Determine the [X, Y] coordinate at the center of the cell enclosing the given text.  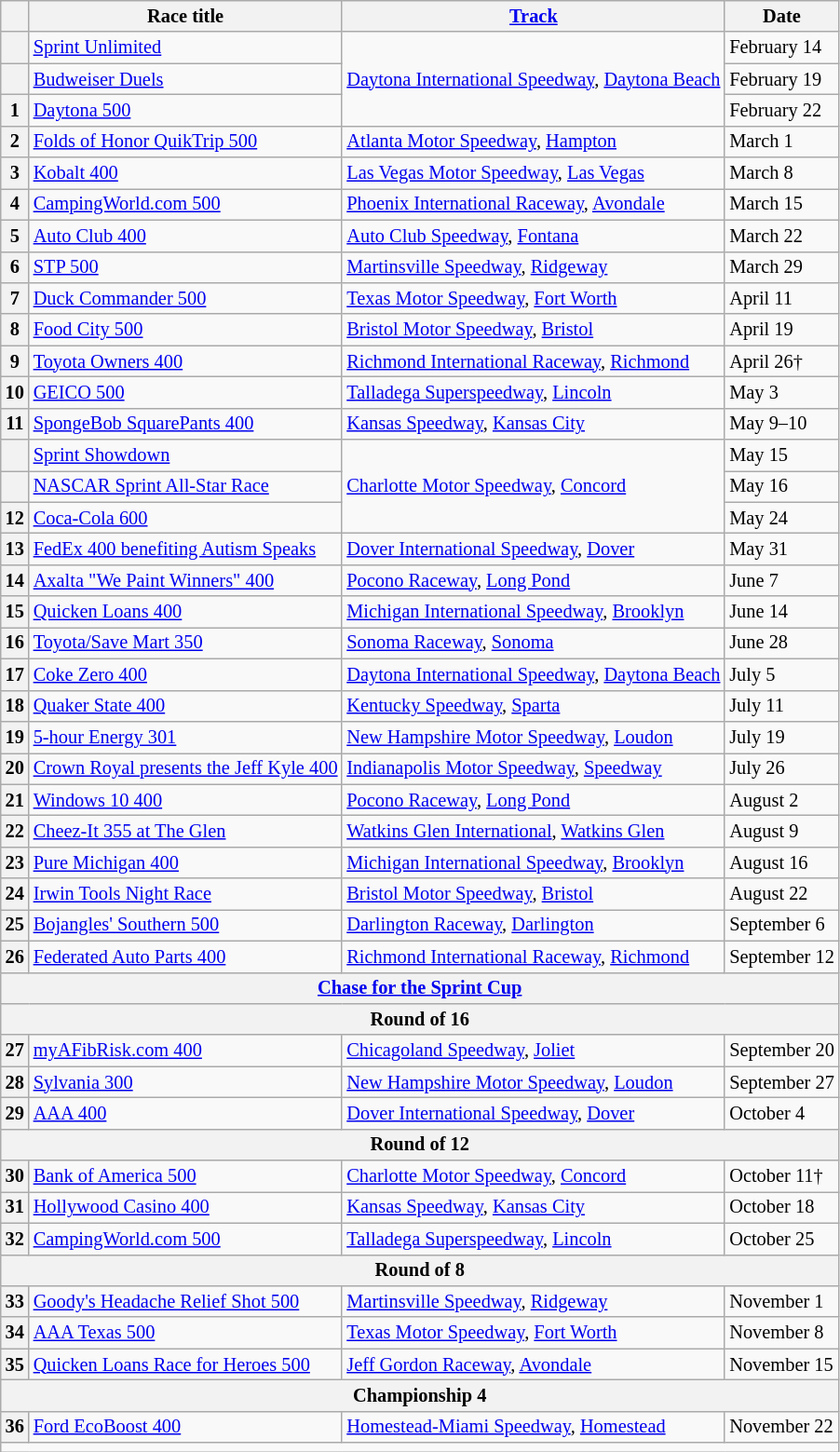
March 8 [781, 173]
March 29 [781, 267]
April 19 [781, 330]
Sylvania 300 [186, 1082]
11 [15, 424]
May 31 [781, 549]
August 2 [781, 800]
19 [15, 737]
June 7 [781, 580]
2 [15, 142]
May 15 [781, 455]
36 [15, 1427]
Kentucky Speedway, Sparta [533, 706]
September 20 [781, 1051]
Kobalt 400 [186, 173]
8 [15, 330]
February 14 [781, 47]
Quicken Loans 400 [186, 612]
November 8 [781, 1333]
STP 500 [186, 267]
March 1 [781, 142]
24 [15, 894]
Coca-Cola 600 [186, 518]
February 19 [781, 79]
Pure Michigan 400 [186, 862]
Hollywood Casino 400 [186, 1207]
33 [15, 1301]
Sonoma Raceway, Sonoma [533, 643]
May 9–10 [781, 424]
Toyota/Save Mart 350 [186, 643]
Toyota Owners 400 [186, 361]
Axalta "We Paint Winners" 400 [186, 580]
27 [15, 1051]
April 11 [781, 298]
August 9 [781, 831]
October 18 [781, 1207]
AAA Texas 500 [186, 1333]
Duck Commander 500 [186, 298]
5 [15, 236]
Auto Club 400 [186, 236]
Food City 500 [186, 330]
Cheez-It 355 at The Glen [186, 831]
18 [15, 706]
7 [15, 298]
20 [15, 768]
April 26† [781, 361]
26 [15, 957]
myAFibRisk.com 400 [186, 1051]
November 1 [781, 1301]
Round of 16 [420, 1019]
30 [15, 1176]
Bojangles' Southern 500 [186, 925]
June 28 [781, 643]
August 22 [781, 894]
October 25 [781, 1239]
9 [15, 361]
Jeff Gordon Raceway, Avondale [533, 1364]
Atlanta Motor Speedway, Hampton [533, 142]
Race title [186, 16]
July 11 [781, 706]
AAA 400 [186, 1113]
5-hour Energy 301 [186, 737]
Las Vegas Motor Speedway, Las Vegas [533, 173]
16 [15, 643]
Round of 8 [420, 1270]
13 [15, 549]
28 [15, 1082]
May 24 [781, 518]
August 16 [781, 862]
14 [15, 580]
6 [15, 267]
10 [15, 392]
Track [533, 16]
Championship 4 [420, 1395]
29 [15, 1113]
Date [781, 16]
15 [15, 612]
35 [15, 1364]
Folds of Honor QuikTrip 500 [186, 142]
Irwin Tools Night Race [186, 894]
3 [15, 173]
Daytona 500 [186, 110]
March 22 [781, 236]
November 15 [781, 1364]
Chicagoland Speedway, Joliet [533, 1051]
21 [15, 800]
31 [15, 1207]
GEICO 500 [186, 392]
Ford EcoBoost 400 [186, 1427]
Federated Auto Parts 400 [186, 957]
12 [15, 518]
July 26 [781, 768]
32 [15, 1239]
Quicken Loans Race for Heroes 500 [186, 1364]
22 [15, 831]
Coke Zero 400 [186, 674]
SpongeBob SquarePants 400 [186, 424]
1 [15, 110]
Goody's Headache Relief Shot 500 [186, 1301]
34 [15, 1333]
Darlington Raceway, Darlington [533, 925]
Round of 12 [420, 1145]
September 6 [781, 925]
May 16 [781, 486]
FedEx 400 benefiting Autism Speaks [186, 549]
Indianapolis Motor Speedway, Speedway [533, 768]
October 4 [781, 1113]
October 11† [781, 1176]
17 [15, 674]
July 5 [781, 674]
Homestead-Miami Speedway, Homestead [533, 1427]
February 22 [781, 110]
September 12 [781, 957]
23 [15, 862]
Auto Club Speedway, Fontana [533, 236]
Sprint Showdown [186, 455]
Windows 10 400 [186, 800]
NASCAR Sprint All-Star Race [186, 486]
25 [15, 925]
May 3 [781, 392]
March 15 [781, 204]
June 14 [781, 612]
Budweiser Duels [186, 79]
Chase for the Sprint Cup [420, 988]
July 19 [781, 737]
Sprint Unlimited [186, 47]
4 [15, 204]
September 27 [781, 1082]
Watkins Glen International, Watkins Glen [533, 831]
Crown Royal presents the Jeff Kyle 400 [186, 768]
Bank of America 500 [186, 1176]
November 22 [781, 1427]
Phoenix International Raceway, Avondale [533, 204]
Quaker State 400 [186, 706]
